Locate the cell with the specified text and output its [X, Y] center coordinate. 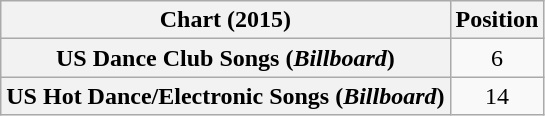
14 [497, 96]
US Dance Club Songs (Billboard) [226, 58]
6 [497, 58]
Position [497, 20]
US Hot Dance/Electronic Songs (Billboard) [226, 96]
Chart (2015) [226, 20]
